Search for the cell housing the specified text and yield its (x, y) center coordinate. 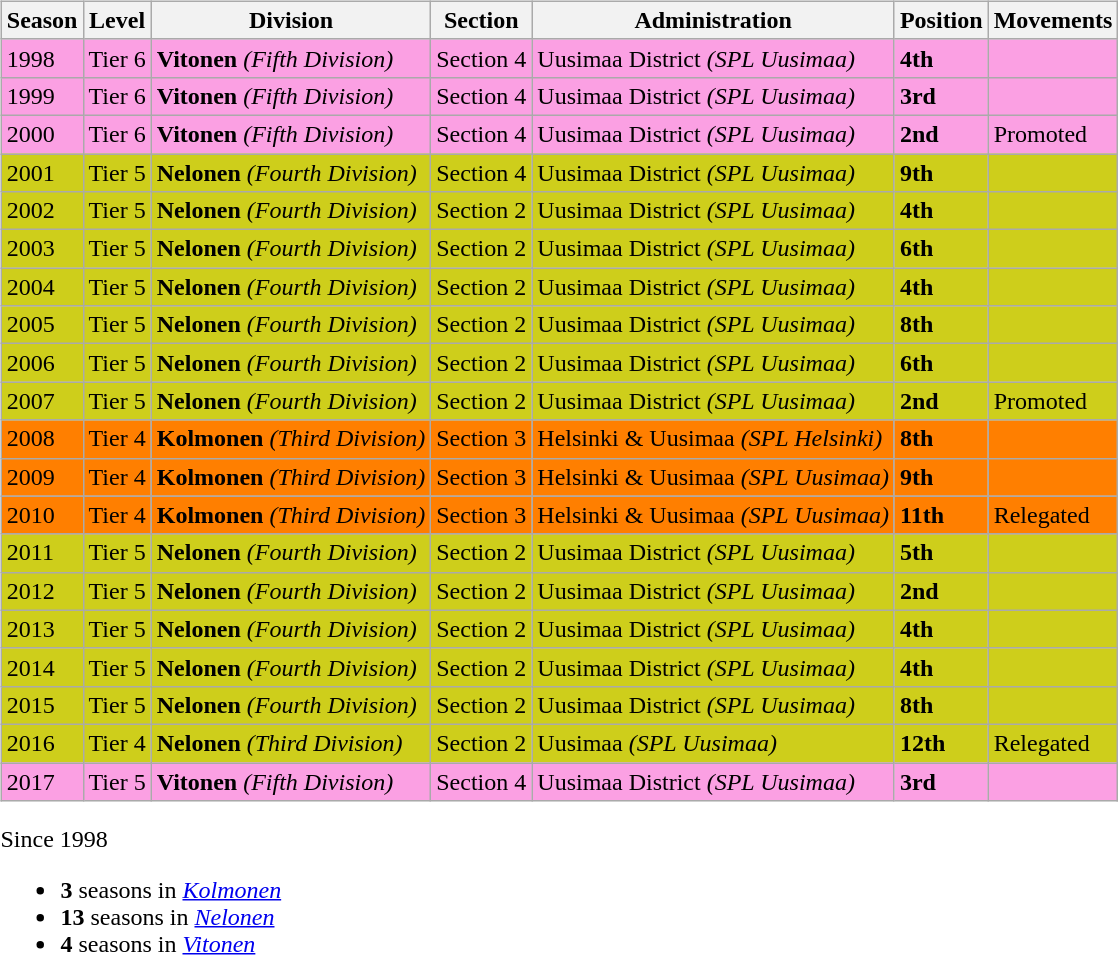
2010 (42, 515)
2008 (42, 439)
2017 (42, 781)
Division (291, 20)
2011 (42, 553)
2005 (42, 325)
2004 (42, 287)
1998 (42, 58)
1999 (42, 96)
Movements (1053, 20)
2014 (42, 667)
11th (941, 515)
2016 (42, 743)
Helsinki & Uusimaa (SPL Helsinki) (714, 439)
2003 (42, 249)
2001 (42, 173)
12th (941, 743)
Level (117, 20)
Nelonen (Third Division) (291, 743)
2006 (42, 363)
Position (941, 20)
2002 (42, 211)
2009 (42, 477)
2000 (42, 134)
Administration (714, 20)
5th (941, 553)
Season (42, 20)
2012 (42, 591)
2015 (42, 705)
2007 (42, 401)
2013 (42, 629)
Section (482, 20)
Uusimaa (SPL Uusimaa) (714, 743)
